Scan for the cell matching the given text and deliver its [x, y] coordinate at center. 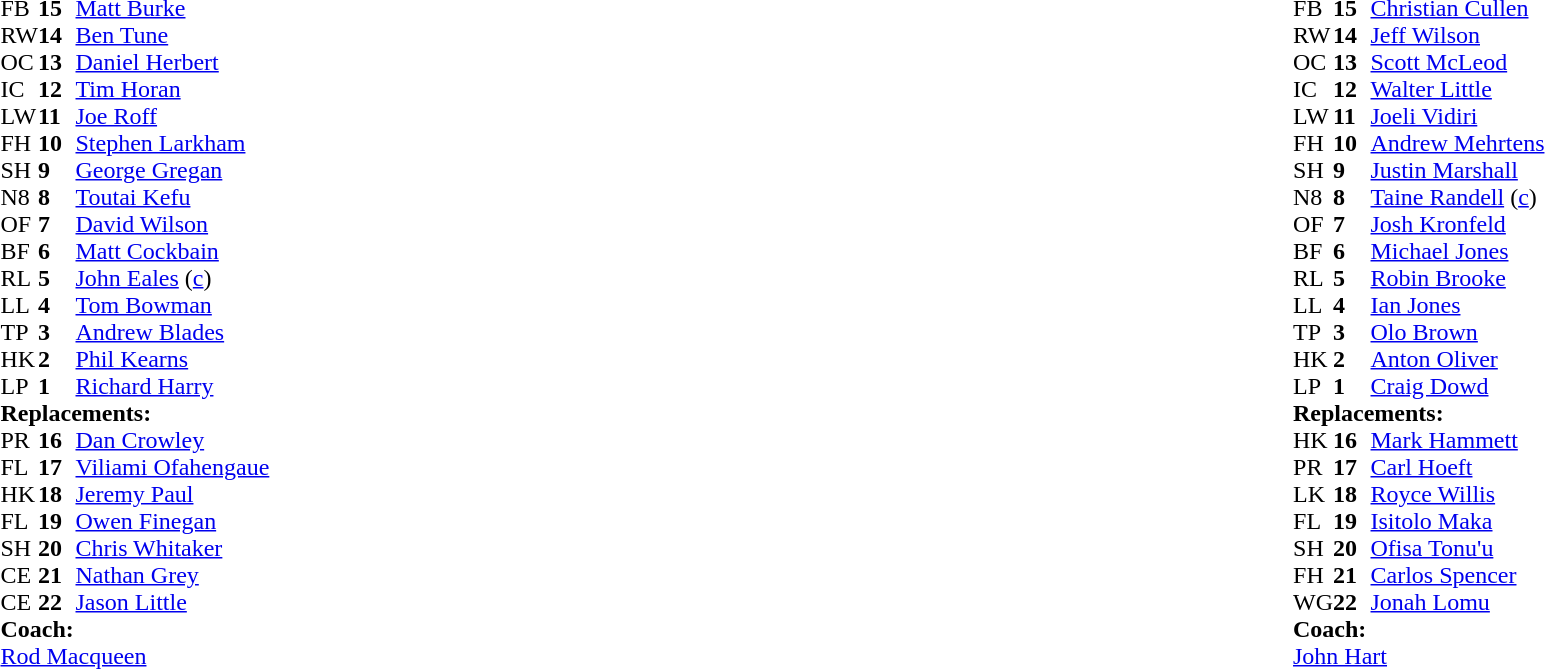
Ian Jones [1458, 306]
Ofisa Tonu'u [1458, 548]
Joeli Vidiri [1458, 116]
Royce Willis [1458, 494]
Nathan Grey [173, 576]
Andrew Blades [173, 332]
Stephen Larkham [173, 144]
Ben Tune [173, 36]
Dan Crowley [173, 440]
Tom Bowman [173, 306]
Jeff Wilson [1458, 36]
Toutai Kefu [173, 198]
Andrew Mehrtens [1458, 144]
Daniel Herbert [173, 62]
Michael Jones [1458, 252]
Scott McLeod [1458, 62]
Justin Marshall [1458, 170]
Tim Horan [173, 90]
Anton Oliver [1458, 360]
George Gregan [173, 170]
Viliami Ofahengaue [173, 468]
Walter Little [1458, 90]
Robin Brooke [1458, 278]
Mark Hammett [1458, 440]
Richard Harry [173, 386]
Olo Brown [1458, 332]
Owen Finegan [173, 522]
Jonah Lomu [1458, 602]
John Hart [1418, 656]
Matt Cockbain [173, 252]
David Wilson [173, 224]
Carlos Spencer [1458, 576]
LK [1313, 494]
Jeremy Paul [173, 494]
Phil Kearns [173, 360]
John Eales (c) [173, 278]
Joe Roff [173, 116]
Chris Whitaker [173, 548]
Carl Hoeft [1458, 468]
Jason Little [173, 602]
Isitolo Maka [1458, 522]
Rod Macqueen [134, 656]
Josh Kronfeld [1458, 224]
Craig Dowd [1458, 386]
Taine Randell (c) [1458, 198]
WG [1313, 602]
